Capture the cell that displays the provided text and extract its (x, y) central coordinate. 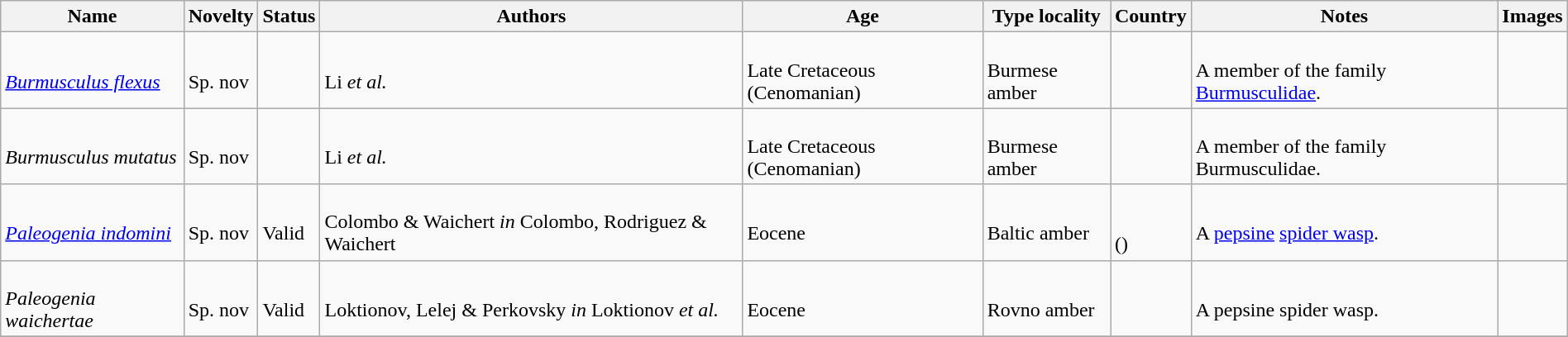
Burmusculus flexus (93, 70)
Notes (1345, 17)
Novelty (221, 17)
Country (1150, 17)
Paleogenia indomini (93, 222)
Rovno amber (1046, 298)
Authors (531, 17)
() (1150, 222)
Burmusculus mutatus (93, 146)
Age (863, 17)
Baltic amber (1046, 222)
Paleogenia waichertae (93, 298)
Status (289, 17)
Colombo & Waichert in Colombo, Rodriguez & Waichert (531, 222)
Loktionov, Lelej & Perkovsky in Loktionov et al. (531, 298)
Images (1532, 17)
Name (93, 17)
Type locality (1046, 17)
